Identify which cell holds the provided text, then report its [x, y] central coordinate. 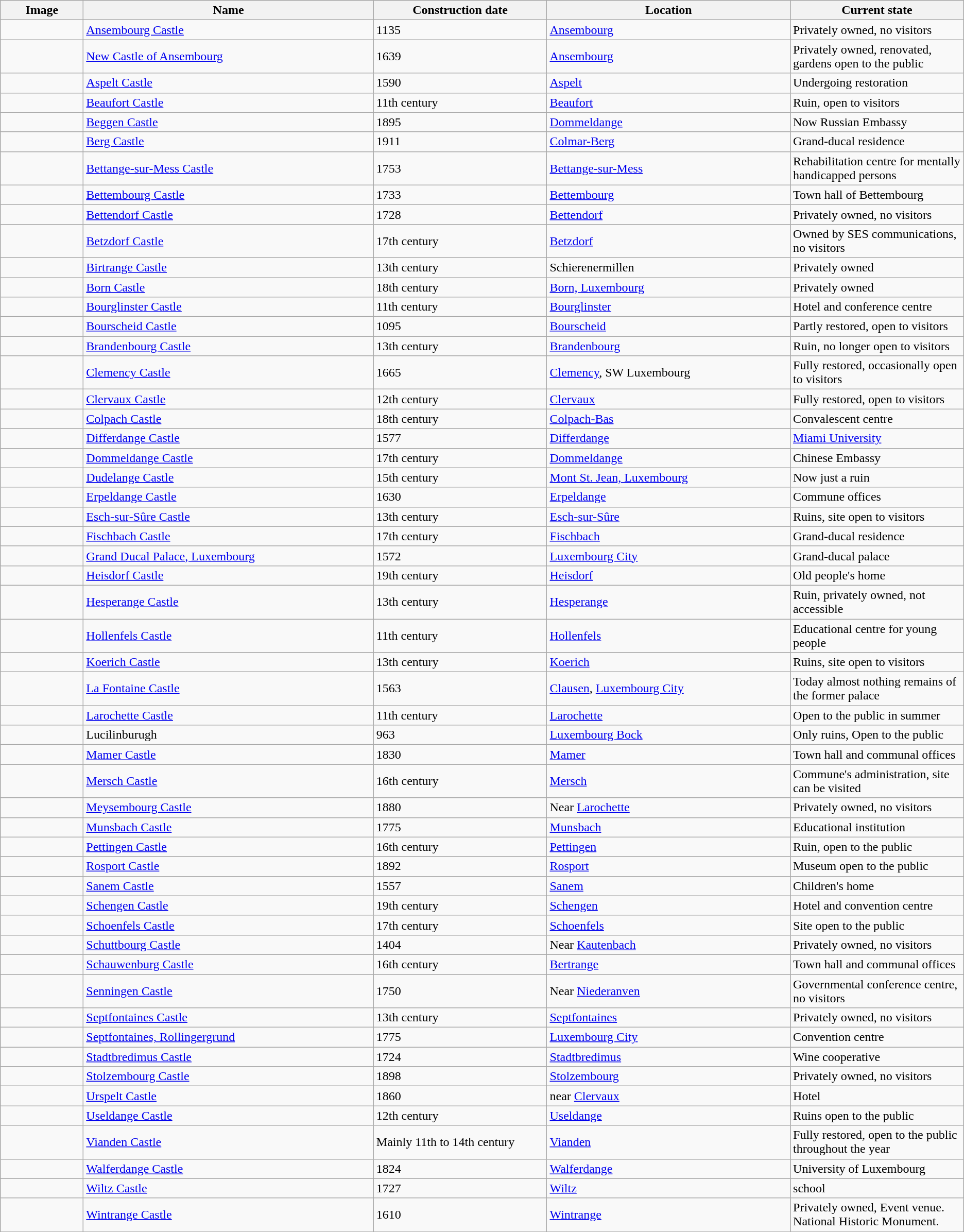
Wintrange [668, 1214]
1563 [460, 689]
Ansembourg Castle [229, 30]
Bettembourg Castle [229, 195]
Heisdorf Castle [229, 575]
Commune offices [877, 497]
Ruins open to the public [877, 1116]
Schauwenburg Castle [229, 964]
Ruin, no longer open to visitors [877, 346]
Site open to the public [877, 925]
1911 [460, 142]
Near Kautenbach [668, 945]
Bourglinster [668, 307]
Beaufort Castle [229, 102]
Undergoing restoration [877, 83]
1724 [460, 1057]
Vianden Castle [229, 1142]
near Clervaux [668, 1096]
Walferdange Castle [229, 1169]
Beaufort [668, 102]
Commune's administration, site can be visited [877, 781]
Wintrange Castle [229, 1214]
Schuttbourg Castle [229, 945]
Fischbach [668, 536]
Rehabilitation centre for mentally handicapped persons [877, 168]
1727 [460, 1188]
Clervaux [668, 399]
1895 [460, 122]
Hotel and conference centre [877, 307]
Miami University [877, 438]
Aspelt [668, 83]
Bettange-sur-Mess [668, 168]
1404 [460, 945]
Heisdorf [668, 575]
Mamer [668, 755]
Today almost nothing remains of the former palace [877, 689]
Dommeldange Castle [229, 458]
Munsbach [668, 827]
1824 [460, 1169]
New Castle of Ansembourg [229, 57]
Pettingen Castle [229, 847]
Museum open to the public [877, 866]
Differdange [668, 438]
Lucilinburugh [229, 735]
Current state [877, 10]
1135 [460, 30]
Partly restored, open to visitors [877, 327]
Stolzembourg Castle [229, 1076]
Bettendorf Castle [229, 214]
Dudelange Castle [229, 477]
Mont St. Jean, Luxembourg [668, 477]
Bettendorf [668, 214]
Bettange-sur-Mess Castle [229, 168]
Bertrange [668, 964]
Senningen Castle [229, 991]
Rosport Castle [229, 866]
Betzdorf [668, 241]
Clervaux Castle [229, 399]
Open to the public in summer [877, 715]
Wiltz Castle [229, 1188]
Esch-sur-Sûre Castle [229, 517]
school [877, 1188]
Convention centre [877, 1037]
Sanem Castle [229, 886]
Pettingen [668, 847]
1860 [460, 1096]
Clausen, Luxembourg City [668, 689]
Fischbach Castle [229, 536]
La Fontaine Castle [229, 689]
1095 [460, 327]
Mainly 11th to 14th century [460, 1142]
Vianden [668, 1142]
Hollenfels [668, 636]
1830 [460, 755]
Luxembourg Bock [668, 735]
Septfontaines Castle [229, 1018]
1728 [460, 214]
Convalescent centre [877, 419]
Owned by SES communications, no visitors [877, 241]
Mersch [668, 781]
Educational centre for young people [877, 636]
Stadtbredimus [668, 1057]
Location [668, 10]
Hesperange Castle [229, 602]
Town hall of Bettembourg [877, 195]
Now just a ruin [877, 477]
1572 [460, 556]
Construction date [460, 10]
1557 [460, 886]
1590 [460, 83]
Meysembourg Castle [229, 808]
Mersch Castle [229, 781]
Betzdorf Castle [229, 241]
Schengen Castle [229, 905]
University of Luxembourg [877, 1169]
Useldange [668, 1116]
1892 [460, 866]
Hotel and convention centre [877, 905]
Children's home [877, 886]
Privately owned, renovated, gardens open to the public [877, 57]
Urspelt Castle [229, 1096]
Grand Ducal Palace, Luxembourg [229, 556]
Bettembourg [668, 195]
Larochette [668, 715]
Ruin, open to visitors [877, 102]
Schierenermillen [668, 267]
Septfontaines, Rollingergrund [229, 1037]
1898 [460, 1076]
1880 [460, 808]
Sanem [668, 886]
Walferdange [668, 1169]
Ruin, open to the public [877, 847]
1610 [460, 1214]
Hotel [877, 1096]
Beggen Castle [229, 122]
Erpeldange [668, 497]
Aspelt Castle [229, 83]
Governmental conference centre, no visitors [877, 991]
Educational institution [877, 827]
Septfontaines [668, 1018]
Brandenbourg Castle [229, 346]
Born, Luxembourg [668, 287]
Stadtbredimus Castle [229, 1057]
Wiltz [668, 1188]
Born Castle [229, 287]
Fully restored, open to the public throughout the year [877, 1142]
Hollenfels Castle [229, 636]
Near Niederanven [668, 991]
Fully restored, open to visitors [877, 399]
Koerich [668, 662]
Privately owned, Event venue. National Historic Monument. [877, 1214]
Colmar-Berg [668, 142]
1577 [460, 438]
963 [460, 735]
Differdange Castle [229, 438]
Image [42, 10]
Now Russian Embassy [877, 122]
Near Larochette [668, 808]
Erpeldange Castle [229, 497]
Munsbach Castle [229, 827]
Schoenfels [668, 925]
Fully restored, occasionally open to visitors [877, 373]
Old people's home [877, 575]
Only ruins, Open to the public [877, 735]
Birtrange Castle [229, 267]
Clemency Castle [229, 373]
1639 [460, 57]
Stolzembourg [668, 1076]
Colpach-Bas [668, 419]
1750 [460, 991]
Name [229, 10]
Brandenbourg [668, 346]
1630 [460, 497]
1753 [460, 168]
Ruin, privately owned, not accessible [877, 602]
Schengen [668, 905]
Chinese Embassy [877, 458]
Schoenfels Castle [229, 925]
Bourglinster Castle [229, 307]
Rosport [668, 866]
Mamer Castle [229, 755]
15th century [460, 477]
Esch-sur-Sûre [668, 517]
Clemency, SW Luxembourg [668, 373]
Koerich Castle [229, 662]
Wine cooperative [877, 1057]
Bourscheid Castle [229, 327]
1733 [460, 195]
1665 [460, 373]
Larochette Castle [229, 715]
Berg Castle [229, 142]
Hesperange [668, 602]
Useldange Castle [229, 1116]
Bourscheid [668, 327]
Colpach Castle [229, 419]
Grand-ducal palace [877, 556]
